Detect which cell encompasses the target text, then output its (x, y) center coordinate. 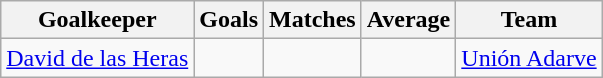
David de las Heras (98, 58)
Unión Adarve (529, 58)
Team (529, 20)
Matches (313, 20)
Average (408, 20)
Goals (229, 20)
Goalkeeper (98, 20)
